Pinpoint the cell where the given text exists, returning its (x, y) midpoint coordinate. 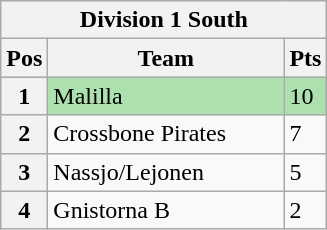
3 (24, 172)
Crossbone Pirates (166, 134)
1 (24, 96)
Nassjo/Lejonen (166, 172)
Pos (24, 58)
7 (306, 134)
10 (306, 96)
Malilla (166, 96)
5 (306, 172)
Team (166, 58)
Gnistorna B (166, 210)
Pts (306, 58)
Division 1 South (164, 20)
4 (24, 210)
